Provide the [x, y] coordinate of the cell's center where the given text is located.  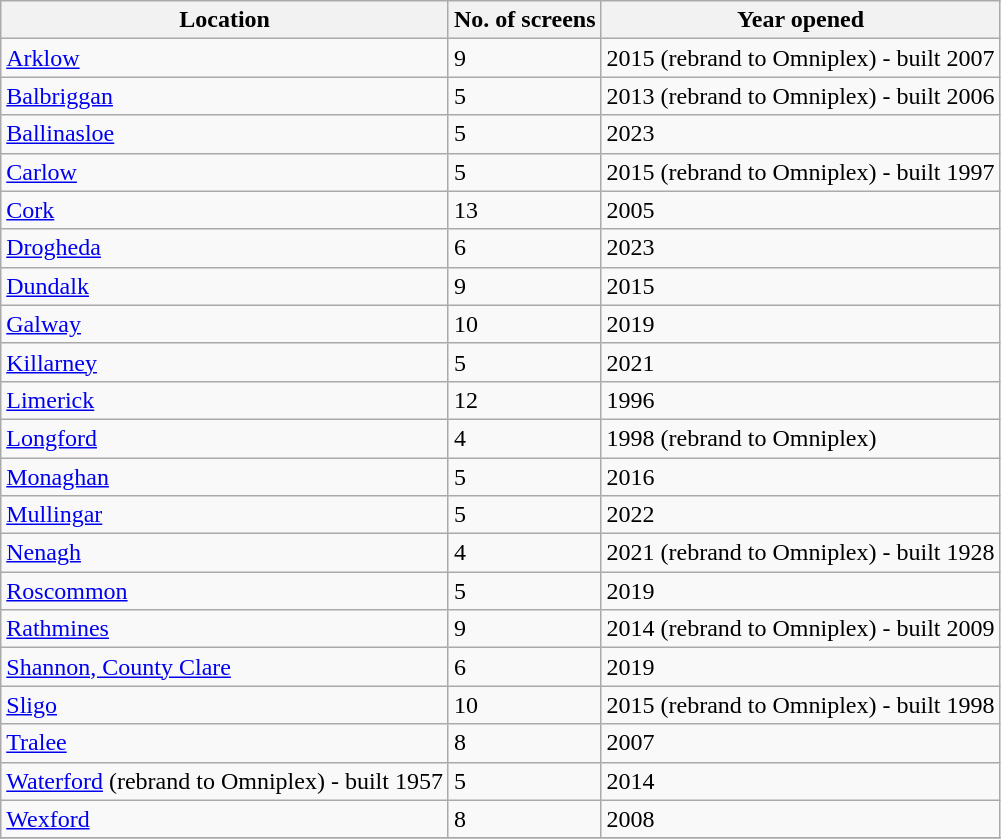
2016 [800, 477]
1996 [800, 400]
Balbriggan [225, 96]
2014 [800, 781]
Wexford [225, 819]
2021 (rebrand to Omniplex) - built 1928 [800, 553]
Sligo [225, 705]
Longford [225, 438]
12 [524, 400]
Killarney [225, 362]
Dundalk [225, 286]
13 [524, 210]
Limerick [225, 400]
2007 [800, 743]
2014 (rebrand to Omniplex) - built 2009 [800, 629]
Ballinasloe [225, 134]
2008 [800, 819]
Waterford (rebrand to Omniplex) - built 1957 [225, 781]
Tralee [225, 743]
Cork [225, 210]
1998 (rebrand to Omniplex) [800, 438]
Roscommon [225, 591]
2022 [800, 515]
Carlow [225, 172]
2015 [800, 286]
No. of screens [524, 20]
Rathmines [225, 629]
2021 [800, 362]
Mullingar [225, 515]
Monaghan [225, 477]
2005 [800, 210]
Location [225, 20]
2015 (rebrand to Omniplex) - built 2007 [800, 58]
2013 (rebrand to Omniplex) - built 2006 [800, 96]
Nenagh [225, 553]
Arklow [225, 58]
Year opened [800, 20]
Galway [225, 324]
Drogheda [225, 248]
Shannon, County Clare [225, 667]
2015 (rebrand to Omniplex) - built 1998 [800, 705]
2015 (rebrand to Omniplex) - built 1997 [800, 172]
